Determine the (X, Y) coordinate at the center of the cell enclosing the given text.  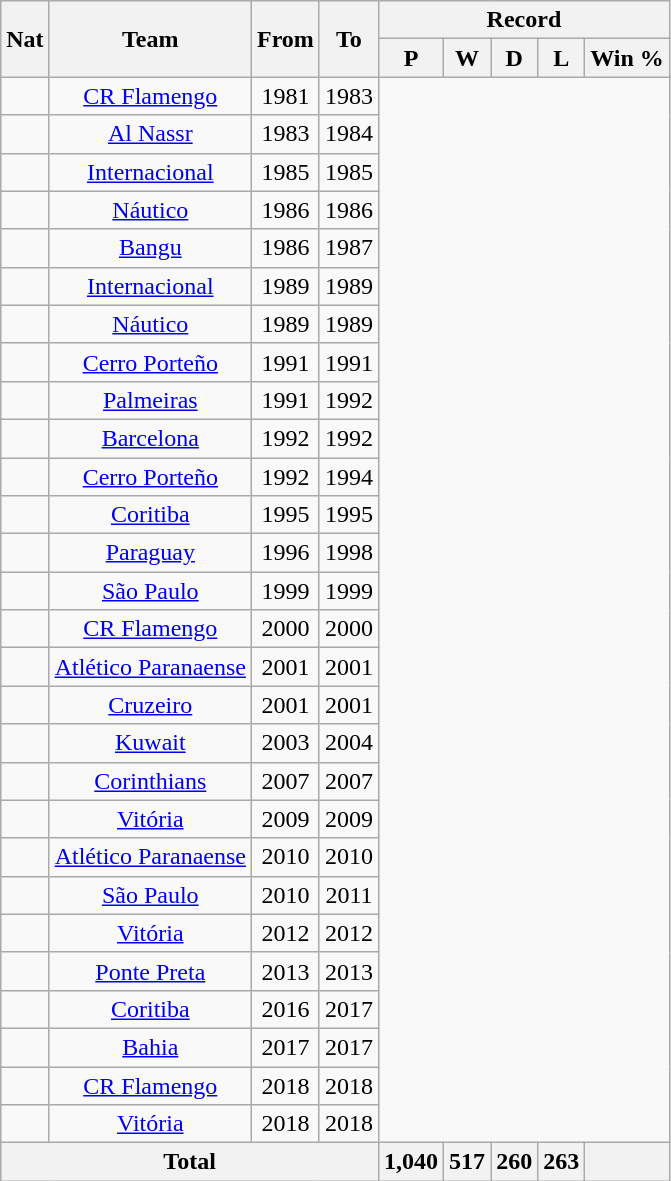
1996 (285, 553)
260 (514, 1162)
Bangu (150, 248)
To (348, 39)
1,040 (410, 1162)
Corinthians (150, 781)
Team (150, 39)
1994 (348, 477)
2016 (285, 1009)
Cruzeiro (150, 705)
Total (190, 1162)
1987 (348, 248)
Record (524, 20)
Paraguay (150, 553)
Nat (25, 39)
2011 (348, 895)
517 (468, 1162)
P (410, 58)
Kuwait (150, 743)
W (468, 58)
2004 (348, 743)
Barcelona (150, 438)
Ponte Preta (150, 971)
263 (562, 1162)
L (562, 58)
1984 (348, 134)
Palmeiras (150, 400)
1998 (348, 553)
1981 (285, 96)
Win % (628, 58)
Al Nassr (150, 134)
Bahia (150, 1047)
From (285, 39)
D (514, 58)
2003 (285, 743)
